Output the [X, Y] coordinate of the center of the cell containing the given text.  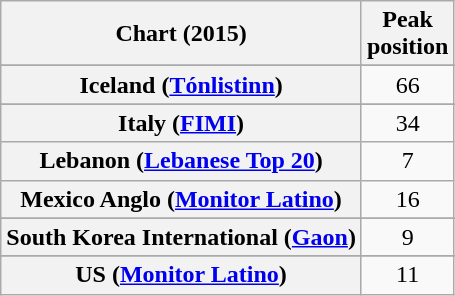
9 [407, 237]
Chart (2015) [182, 34]
Lebanon (Lebanese Top 20) [182, 161]
Mexico Anglo (Monitor Latino) [182, 199]
Peakposition [407, 34]
66 [407, 85]
Iceland (Tónlistinn) [182, 85]
16 [407, 199]
11 [407, 275]
US (Monitor Latino) [182, 275]
Italy (FIMI) [182, 123]
7 [407, 161]
34 [407, 123]
South Korea International (Gaon) [182, 237]
